Detect which cell encompasses the target text, then output its [X, Y] center coordinate. 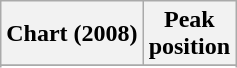
Peakposition [189, 34]
Chart (2008) [72, 34]
